Locate the cell with the specified text and output its (x, y) center coordinate. 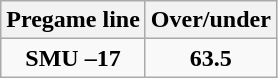
Pregame line (74, 20)
SMU –17 (74, 58)
Over/under (210, 20)
63.5 (210, 58)
